Extract the (x, y) coordinate from the center of the cell holding the provided text.  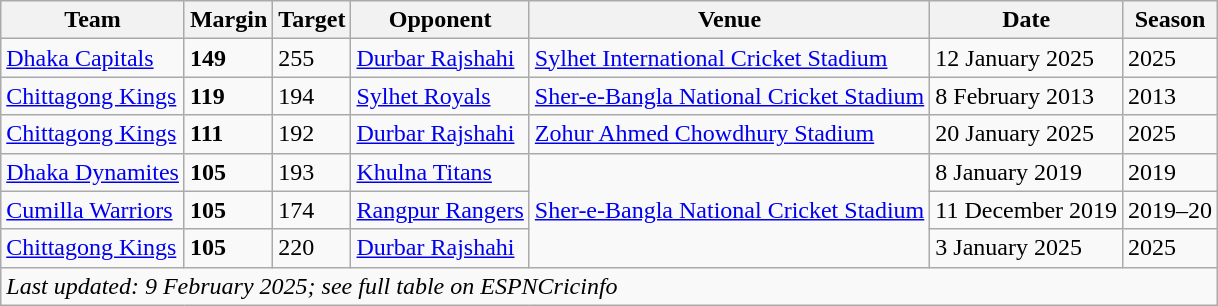
Date (1026, 20)
8 February 2013 (1026, 96)
8 January 2019 (1026, 172)
220 (312, 248)
Opponent (440, 20)
111 (228, 134)
Khulna Titans (440, 172)
174 (312, 210)
Dhaka Dynamites (93, 172)
2019–20 (1170, 210)
Margin (228, 20)
193 (312, 172)
Target (312, 20)
149 (228, 58)
192 (312, 134)
Sylhet International Cricket Stadium (729, 58)
Zohur Ahmed Chowdhury Stadium (729, 134)
Cumilla Warriors (93, 210)
Season (1170, 20)
3 January 2025 (1026, 248)
Team (93, 20)
Rangpur Rangers (440, 210)
255 (312, 58)
Last updated: 9 February 2025; see full table on ESPNCricinfo (610, 286)
Sylhet Royals (440, 96)
12 January 2025 (1026, 58)
194 (312, 96)
2019 (1170, 172)
20 January 2025 (1026, 134)
119 (228, 96)
11 December 2019 (1026, 210)
Venue (729, 20)
Dhaka Capitals (93, 58)
2013 (1170, 96)
